Scan for the cell matching the given text and deliver its [X, Y] coordinate at center. 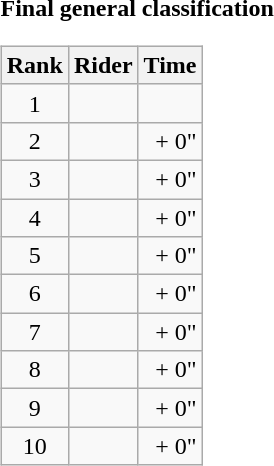
10 [34, 446]
Rider [103, 65]
5 [34, 256]
8 [34, 370]
Time [170, 65]
7 [34, 332]
Rank [34, 65]
1 [34, 103]
9 [34, 408]
6 [34, 294]
3 [34, 179]
2 [34, 141]
4 [34, 217]
